For the text-containing cell, return its midpoint in [x, y] coordinate format. 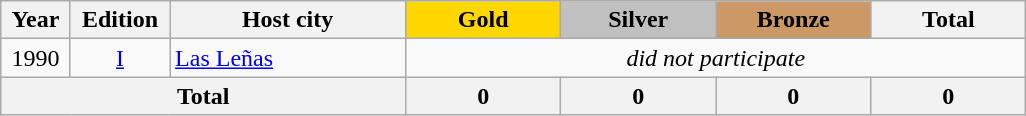
Host city [288, 20]
1990 [36, 58]
Gold [484, 20]
Bronze [794, 20]
did not participate [716, 58]
I [120, 58]
Edition [120, 20]
Silver [638, 20]
Las Leñas [288, 58]
Year [36, 20]
